Pinpoint the cell where the given text exists, returning its (x, y) midpoint coordinate. 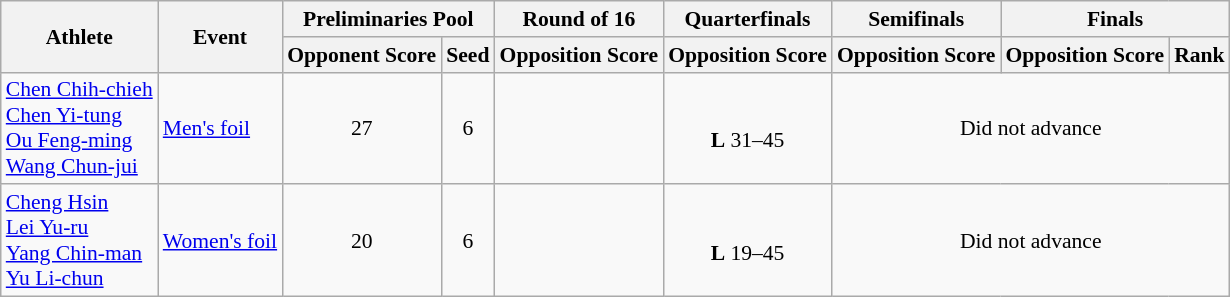
Women's foil (220, 241)
Chen Chih-chiehChen Yi-tungOu Feng-mingWang Chun-jui (80, 128)
Cheng HsinLei Yu-ruYang Chin-manYu Li-chun (80, 241)
Seed (468, 55)
Rank (1200, 55)
Preliminaries Pool (388, 19)
L 31–45 (748, 128)
Round of 16 (580, 19)
Men's foil (220, 128)
L 19–45 (748, 241)
Semifinals (916, 19)
Athlete (80, 36)
Finals (1114, 19)
20 (362, 241)
Quarterfinals (748, 19)
Event (220, 36)
Opponent Score (362, 55)
27 (362, 128)
